Locate the cell with the specified text and output its [x, y] center coordinate. 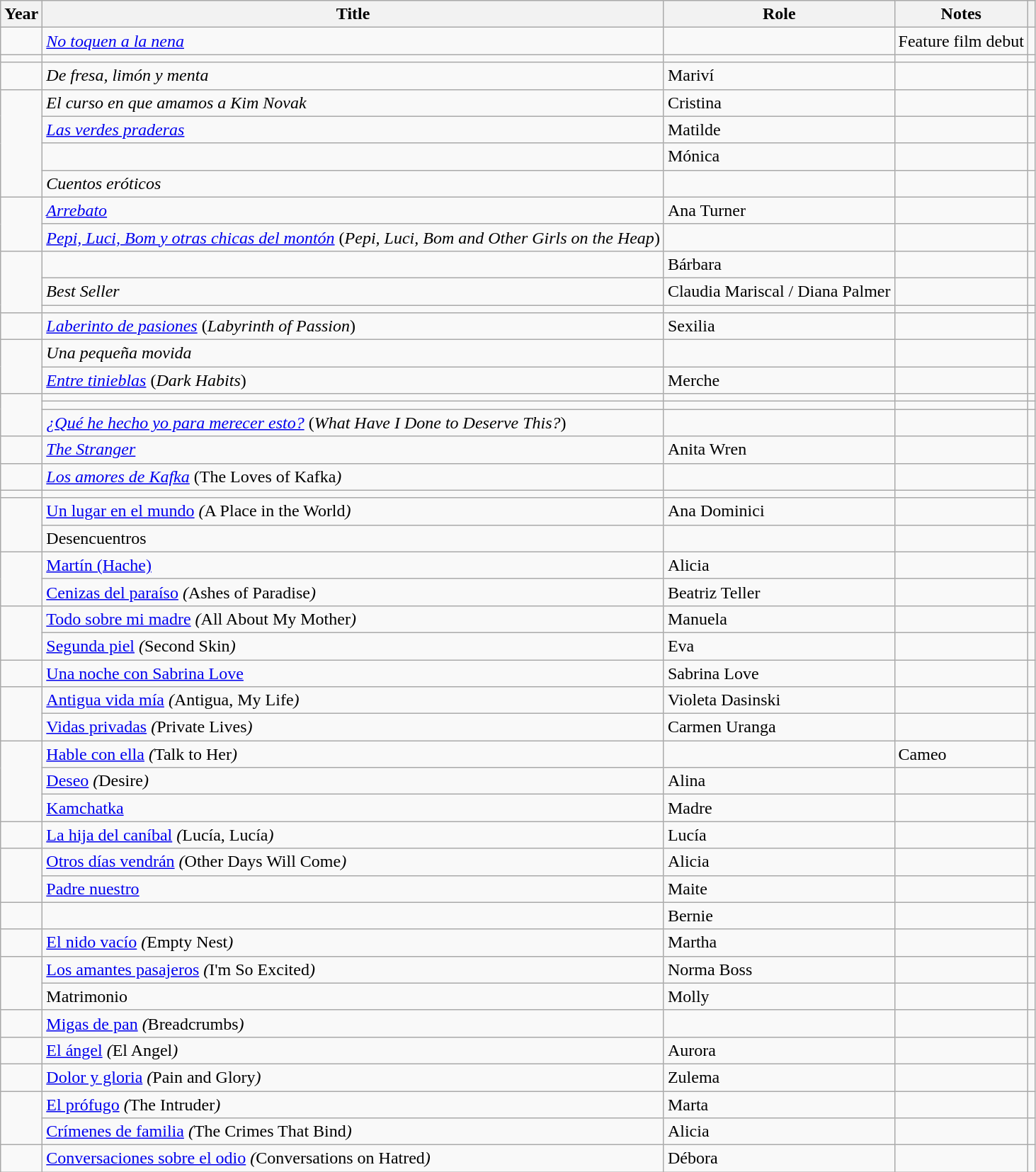
Manuela [779, 619]
Martín (Hache) [353, 565]
Lucía [779, 835]
Ana Dominici [779, 511]
Zulema [779, 1077]
El nido vacío (Empty Nest) [353, 943]
Anita Wren [779, 450]
Matilde [779, 130]
Desencuentros [353, 538]
Entre tinieblas (Dark Habits) [353, 380]
Notes [961, 14]
Segunda piel (Second Skin) [353, 646]
Marta [779, 1104]
Vidas privadas (Private Lives) [353, 727]
Carmen Uranga [779, 727]
Violeta Dasinski [779, 700]
Crímenes de familia (The Crimes That Bind) [353, 1132]
El curso en que amamos a Kim Novak [353, 103]
Role [779, 14]
Norma Boss [779, 969]
Una pequeña movida [353, 353]
Pepi, Luci, Bom y otras chicas del montón (Pepi, Luci, Bom and Other Girls on the Heap) [353, 237]
Maite [779, 889]
Eva [779, 646]
Year [21, 14]
Laberinto de pasiones (Labyrinth of Passion) [353, 326]
Dolor y gloria (Pain and Glory) [353, 1077]
Merche [779, 380]
Ana Turner [779, 210]
La hija del caníbal (Lucía, Lucía) [353, 835]
Un lugar en el mundo (A Place in the World) [353, 511]
Conversaciones sobre el odio (Conversations on Hatred) [353, 1159]
Sabrina Love [779, 673]
Los amantes pasajeros (I'm So Excited) [353, 969]
Una noche con Sabrina Love [353, 673]
Padre nuestro [353, 889]
The Stranger [353, 450]
Bernie [779, 916]
Deseo (Desire) [353, 781]
Mónica [779, 157]
Title [353, 14]
Sexilia [779, 326]
Mariví [779, 76]
Hable con ella (Talk to Her) [353, 754]
¿Qué he hecho yo para merecer esto? (What Have I Done to Deserve This?) [353, 423]
Otros días vendrán (Other Days Will Come) [353, 862]
No toquen a la nena [353, 41]
Migas de pan (Breadcrumbs) [353, 1023]
Cuentos eróticos [353, 183]
Alina [779, 781]
El prófugo (The Intruder) [353, 1104]
Débora [779, 1159]
El ángel (El Angel) [353, 1050]
Arrebato [353, 210]
Kamchatka [353, 808]
Cristina [779, 103]
Los amores de Kafka (The Loves of Kafka) [353, 477]
Matrimonio [353, 996]
Madre [779, 808]
Las verdes praderas [353, 130]
Antigua vida mía (Antigua, My Life) [353, 700]
Martha [779, 943]
Beatriz Teller [779, 592]
Aurora [779, 1050]
Cameo [961, 754]
Claudia Mariscal / Diana Palmer [779, 291]
Molly [779, 996]
Bárbara [779, 264]
Best Seller [353, 291]
Cenizas del paraíso (Ashes of Paradise) [353, 592]
De fresa, limón y menta [353, 76]
Feature film debut [961, 41]
Todo sobre mi madre (All About My Mother) [353, 619]
